Return the (X, Y) coordinate for the center point of the cell that contains the specified text.  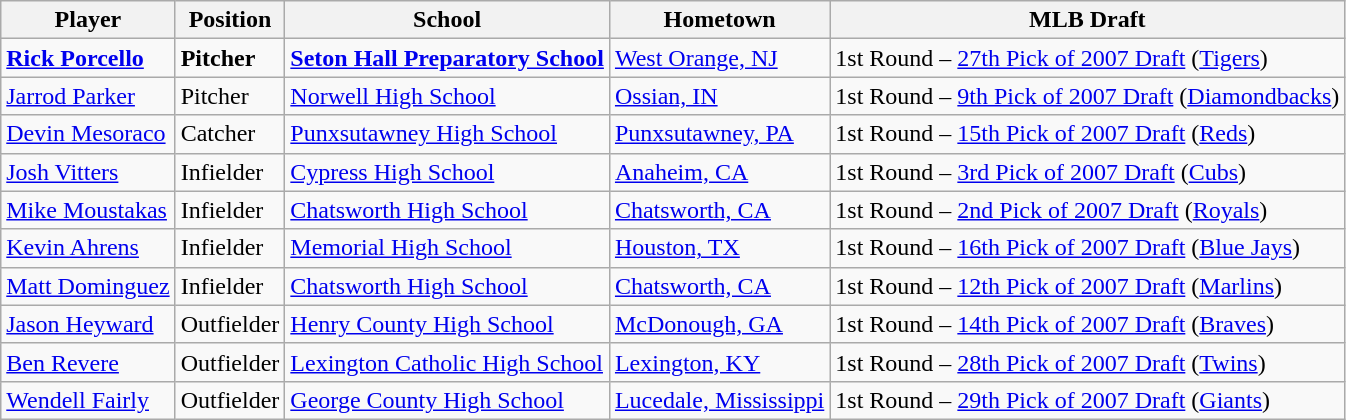
School (448, 20)
Lucedale, Mississippi (719, 400)
Mike Moustakas (88, 210)
Player (88, 20)
Memorial High School (448, 248)
West Orange, NJ (719, 58)
Norwell High School (448, 96)
Hometown (719, 20)
1st Round – 15th Pick of 2007 Draft (Reds) (1088, 134)
Matt Dominguez (88, 286)
1st Round – 16th Pick of 2007 Draft (Blue Jays) (1088, 248)
George County High School (448, 400)
1st Round – 9th Pick of 2007 Draft (Diamondbacks) (1088, 96)
Punxsutawney High School (448, 134)
Devin Mesoraco (88, 134)
1st Round – 12th Pick of 2007 Draft (Marlins) (1088, 286)
1st Round – 27th Pick of 2007 Draft (Tigers) (1088, 58)
Ossian, IN (719, 96)
Punxsutawney, PA (719, 134)
Kevin Ahrens (88, 248)
1st Round – 3rd Pick of 2007 Draft (Cubs) (1088, 172)
Seton Hall Preparatory School (448, 58)
1st Round – 14th Pick of 2007 Draft (Braves) (1088, 324)
Houston, TX (719, 248)
Wendell Fairly (88, 400)
Lexington Catholic High School (448, 362)
Catcher (230, 134)
Henry County High School (448, 324)
McDonough, GA (719, 324)
Cypress High School (448, 172)
Josh Vitters (88, 172)
Lexington, KY (719, 362)
Ben Revere (88, 362)
Rick Porcello (88, 58)
Jason Heyward (88, 324)
1st Round – 2nd Pick of 2007 Draft (Royals) (1088, 210)
Jarrod Parker (88, 96)
Position (230, 20)
MLB Draft (1088, 20)
1st Round – 28th Pick of 2007 Draft (Twins) (1088, 362)
1st Round – 29th Pick of 2007 Draft (Giants) (1088, 400)
Anaheim, CA (719, 172)
